Find where the given text appears and provide that cell's center as [X, Y] coordinate. 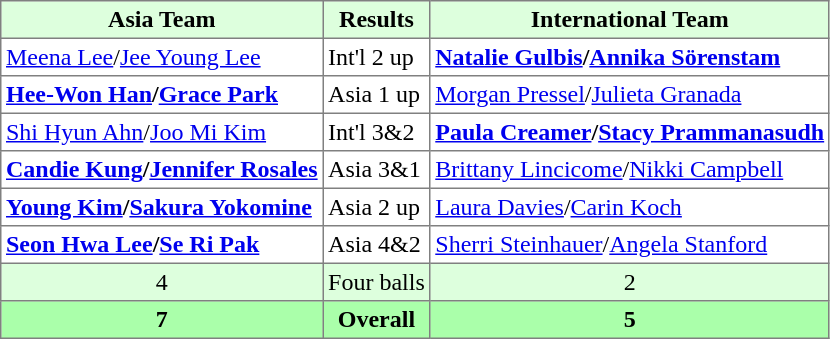
Int'l 3&2 [376, 132]
Morgan Pressel/Julieta Granada [630, 95]
Meena Lee/Jee Young Lee [162, 57]
Natalie Gulbis/Annika Sörenstam [630, 57]
Overall [376, 320]
Candie Kung/Jennifer Rosales [162, 170]
Asia 4&2 [376, 245]
International Team [630, 20]
7 [162, 320]
4 [162, 282]
5 [630, 320]
Shi Hyun Ahn/Joo Mi Kim [162, 132]
Paula Creamer/Stacy Prammanasudh [630, 132]
Brittany Lincicome/Nikki Campbell [630, 170]
Results [376, 20]
Hee-Won Han/Grace Park [162, 95]
Sherri Steinhauer/Angela Stanford [630, 245]
Four balls [376, 282]
Young Kim/Sakura Yokomine [162, 207]
Asia Team [162, 20]
Laura Davies/Carin Koch [630, 207]
Asia 2 up [376, 207]
Int'l 2 up [376, 57]
2 [630, 282]
Asia 3&1 [376, 170]
Asia 1 up [376, 95]
Seon Hwa Lee/Se Ri Pak [162, 245]
